Capture the cell that displays the provided text and extract its (x, y) central coordinate. 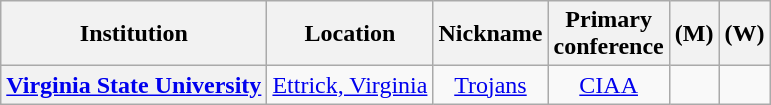
(M) (694, 34)
Ettrick, Virginia (350, 85)
Trojans (490, 85)
CIAA (608, 85)
Virginia State University (134, 85)
Location (350, 34)
Primaryconference (608, 34)
(W) (744, 34)
Institution (134, 34)
Nickname (490, 34)
